Capture the cell that displays the provided text and extract its [x, y] central coordinate. 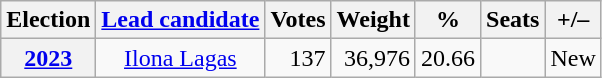
36,976 [373, 58]
137 [298, 58]
2023 [48, 58]
Weight [373, 20]
% [448, 20]
+/– [573, 20]
20.66 [448, 58]
Lead candidate [180, 20]
Ilona Lagas [180, 58]
Election [48, 20]
Seats [513, 20]
Votes [298, 20]
New [573, 58]
